Search for the cell housing the specified text and yield its [x, y] center coordinate. 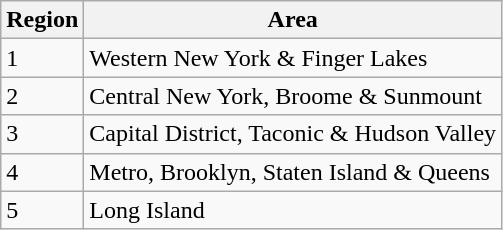
4 [42, 172]
5 [42, 210]
Long Island [293, 210]
1 [42, 58]
Central New York, Broome & Sunmount [293, 96]
Western New York & Finger Lakes [293, 58]
2 [42, 96]
3 [42, 134]
Area [293, 20]
Capital District, Taconic & Hudson Valley [293, 134]
Region [42, 20]
Metro, Brooklyn, Staten Island & Queens [293, 172]
